Find where the given text appears and provide that cell's center as [x, y] coordinate. 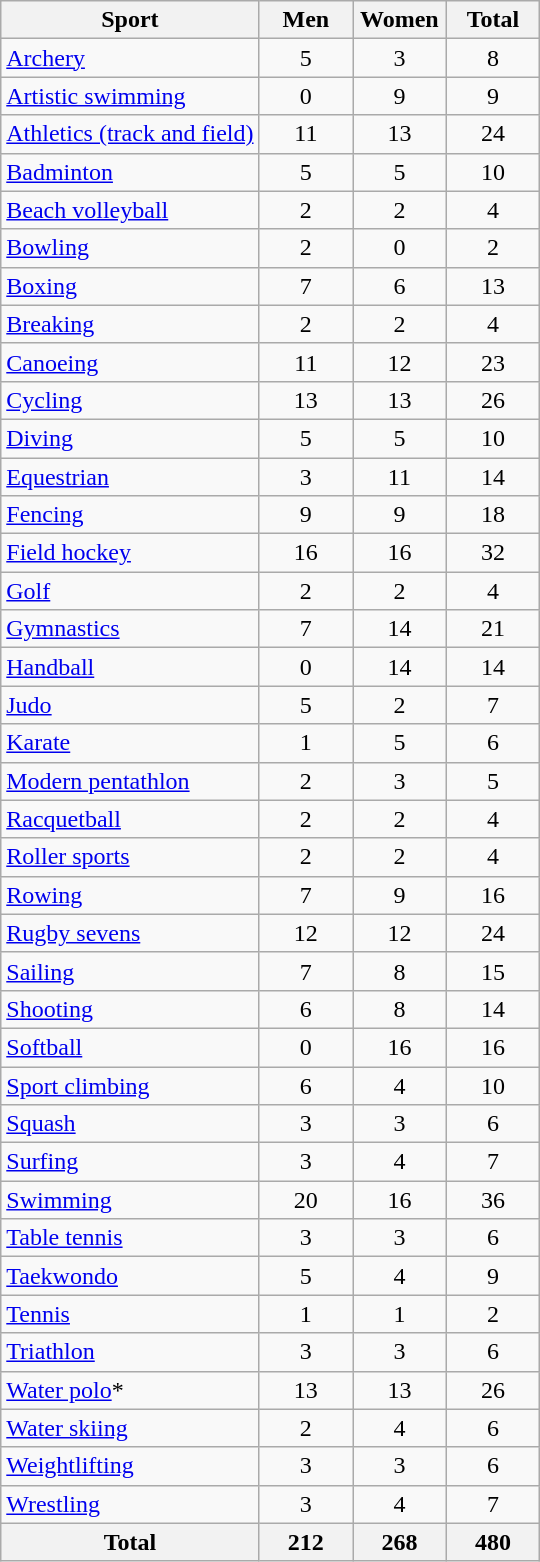
15 [493, 971]
Women [400, 20]
Sport climbing [130, 1085]
Surfing [130, 1162]
Artistic swimming [130, 96]
Archery [130, 58]
Squash [130, 1124]
20 [306, 1200]
Taekwondo [130, 1276]
Diving [130, 438]
Bowling [130, 248]
Breaking [130, 324]
Wrestling [130, 1504]
Equestrian [130, 477]
Sport [130, 20]
480 [493, 1542]
Karate [130, 743]
Tennis [130, 1314]
Water polo* [130, 1390]
Water skiing [130, 1428]
Field hockey [130, 553]
Handball [130, 667]
36 [493, 1200]
Canoeing [130, 362]
Fencing [130, 515]
Rugby sevens [130, 933]
Modern pentathlon [130, 781]
Men [306, 20]
Shooting [130, 1009]
Triathlon [130, 1352]
Table tennis [130, 1238]
Cycling [130, 400]
Athletics (track and field) [130, 134]
Sailing [130, 971]
Rowing [130, 895]
32 [493, 553]
Softball [130, 1047]
Golf [130, 591]
Racquetball [130, 819]
Beach volleyball [130, 210]
Weightlifting [130, 1466]
Boxing [130, 286]
21 [493, 629]
Swimming [130, 1200]
Badminton [130, 172]
23 [493, 362]
Gymnastics [130, 629]
18 [493, 515]
Judo [130, 705]
Roller sports [130, 857]
268 [400, 1542]
212 [306, 1542]
